Output the [X, Y] coordinate of the center of the cell containing the given text.  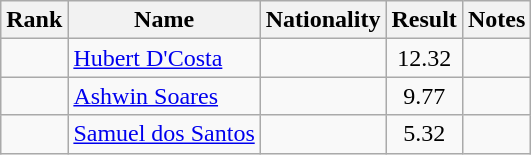
Ashwin Soares [164, 96]
Nationality [323, 20]
Notes [496, 20]
Hubert D'Costa [164, 58]
Samuel dos Santos [164, 134]
12.32 [424, 58]
Name [164, 20]
Rank [34, 20]
9.77 [424, 96]
5.32 [424, 134]
Result [424, 20]
